Detect which cell encompasses the target text, then output its (X, Y) center coordinate. 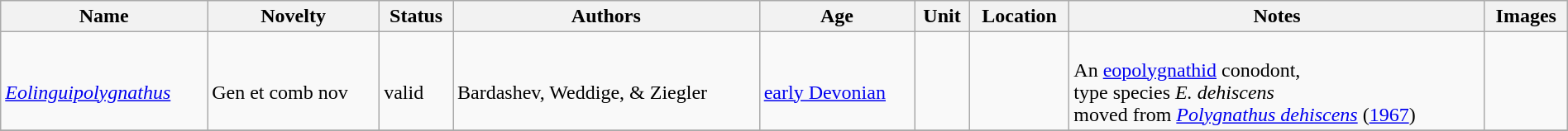
Novelty (294, 16)
Notes (1277, 16)
Name (104, 16)
early Devonian (837, 81)
Gen et comb nov (294, 81)
Unit (943, 16)
Authors (607, 16)
Bardashev, Weddige, & Ziegler (607, 81)
An eopolygnathid conodont, type species E. dehiscens moved from Polygnathus dehiscens (1967) (1277, 81)
Status (417, 16)
Images (1526, 16)
Age (837, 16)
valid (417, 81)
Location (1019, 16)
Eolinguipolygnathus (104, 81)
